Capture the cell that displays the provided text and extract its [x, y] central coordinate. 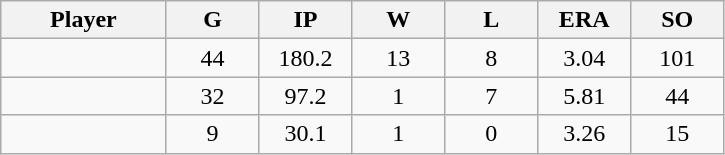
9 [212, 134]
32 [212, 96]
180.2 [306, 58]
IP [306, 20]
0 [492, 134]
G [212, 20]
8 [492, 58]
3.26 [584, 134]
ERA [584, 20]
Player [84, 20]
3.04 [584, 58]
SO [678, 20]
5.81 [584, 96]
97.2 [306, 96]
101 [678, 58]
30.1 [306, 134]
L [492, 20]
7 [492, 96]
15 [678, 134]
13 [398, 58]
W [398, 20]
